Extract the (X, Y) coordinate from the center of the cell holding the provided text.  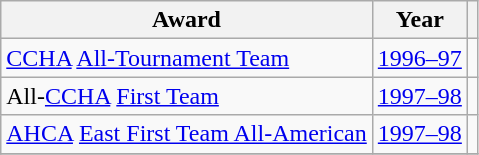
1996–97 (420, 58)
AHCA East First Team All-American (187, 134)
CCHA All-Tournament Team (187, 58)
Year (420, 20)
Award (187, 20)
All-CCHA First Team (187, 96)
